Return the (x, y) coordinate for the center point of the cell that contains the specified text.  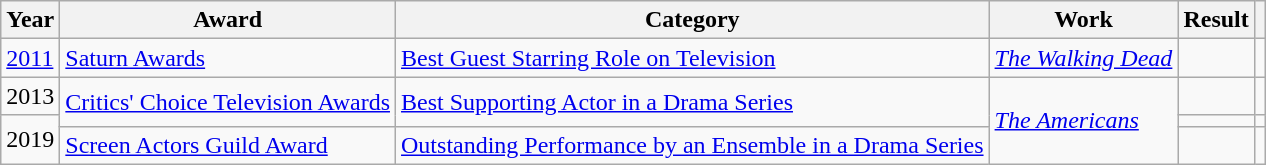
2013 (30, 96)
Category (693, 20)
2019 (30, 140)
The Walking Dead (1084, 58)
The Americans (1084, 120)
Best Supporting Actor in a Drama Series (693, 102)
Critics' Choice Television Awards (228, 102)
Work (1084, 20)
Outstanding Performance by an Ensemble in a Drama Series (693, 145)
Best Guest Starring Role on Television (693, 58)
Year (30, 20)
Result (1216, 20)
Saturn Awards (228, 58)
2011 (30, 58)
Screen Actors Guild Award (228, 145)
Award (228, 20)
